Extract the (x, y) coordinate from the center of the cell holding the provided text.  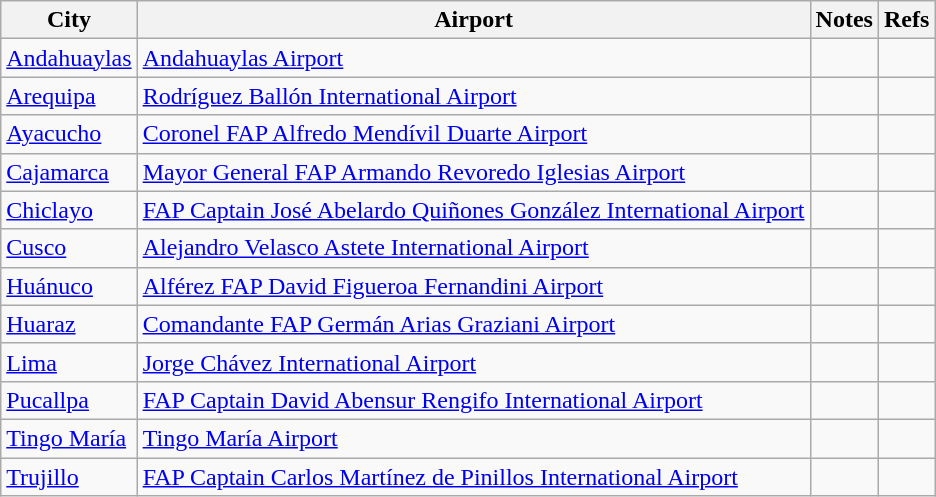
Cajamarca (69, 172)
Huaraz (69, 324)
Trujillo (69, 477)
Rodríguez Ballón International Airport (474, 96)
Pucallpa (69, 400)
Alférez FAP David Figueroa Fernandini Airport (474, 286)
Notes (844, 20)
Andahuaylas (69, 58)
Mayor General FAP Armando Revoredo Iglesias Airport (474, 172)
Arequipa (69, 96)
Lima (69, 362)
Refs (906, 20)
FAP Captain David Abensur Rengifo International Airport (474, 400)
Alejandro Velasco Astete International Airport (474, 248)
Coronel FAP Alfredo Mendívil Duarte Airport (474, 134)
Huánuco (69, 286)
City (69, 20)
Comandante FAP Germán Arias Graziani Airport (474, 324)
Tingo María Airport (474, 438)
Andahuaylas Airport (474, 58)
Airport (474, 20)
Chiclayo (69, 210)
FAP Captain José Abelardo Quiñones González International Airport (474, 210)
Tingo María (69, 438)
Cusco (69, 248)
Ayacucho (69, 134)
FAP Captain Carlos Martínez de Pinillos International Airport (474, 477)
Jorge Chávez International Airport (474, 362)
